Find where the given text appears and provide that cell's center as (X, Y) coordinate. 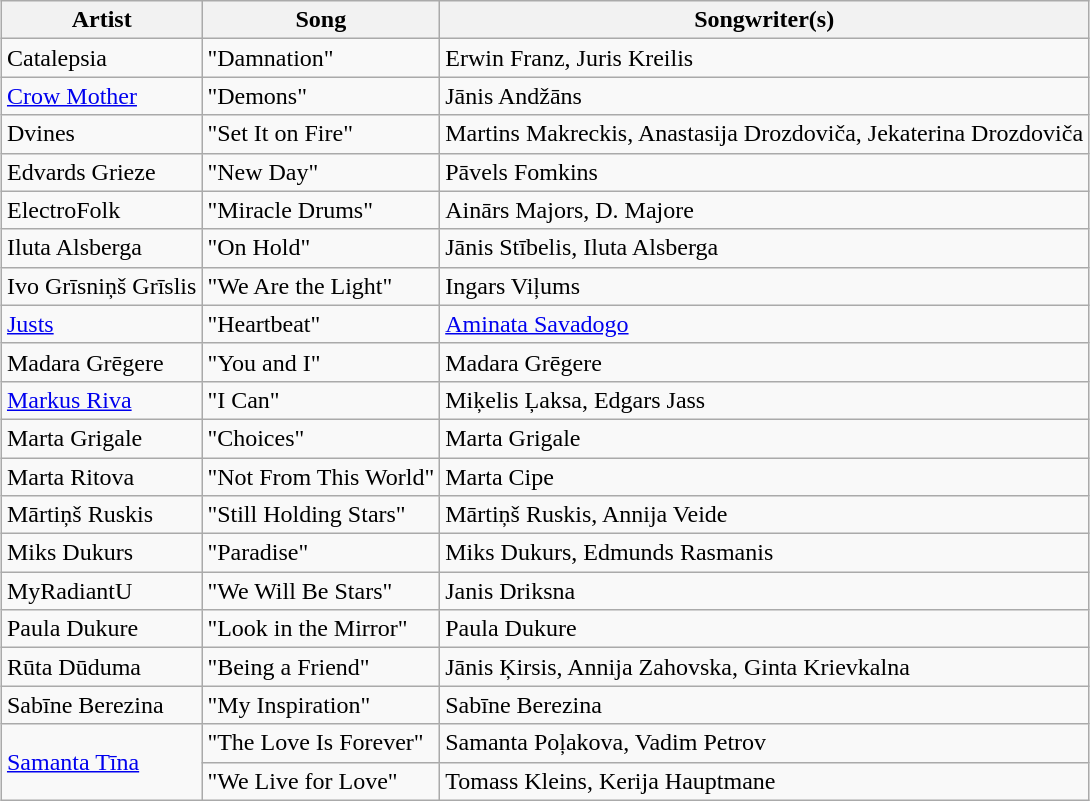
Pāvels Fomkins (764, 172)
Martins Makreckis, Anastasija Drozdoviča, Jekaterina Drozdoviča (764, 134)
Miķelis Ļaksa, Edgars Jass (764, 400)
Janis Driksna (764, 591)
"Paradise" (321, 553)
Crow Mother (101, 96)
Artist (101, 20)
Edvards Grieze (101, 172)
Markus Riva (101, 400)
Ivo Grīsniņš Grīslis (101, 286)
Miks Dukurs, Edmunds Rasmanis (764, 553)
"I Can" (321, 400)
"We Will Be Stars" (321, 591)
"You and I" (321, 362)
Catalepsia (101, 58)
"Not From This World" (321, 477)
"My Inspiration" (321, 705)
"Being a Friend" (321, 667)
"Heartbeat" (321, 324)
"Look in the Mirror" (321, 629)
Jānis Ķirsis, Annija Zahovska, Ginta Krievkalna (764, 667)
Aminata Savadogo (764, 324)
"Choices" (321, 438)
Mārtiņš Ruskis (101, 515)
Jānis Andžāns (764, 96)
Ainārs Majors, D. Majore (764, 210)
Ingars Viļums (764, 286)
Samanta Poļakova, Vadim Petrov (764, 743)
Marta Ritova (101, 477)
MyRadiantU (101, 591)
"Damnation" (321, 58)
Marta Cipe (764, 477)
Iluta Alsberga (101, 248)
"Still Holding Stars" (321, 515)
Samanta Tīna (101, 762)
Jānis Stībelis, Iluta Alsberga (764, 248)
ElectroFolk (101, 210)
Mārtiņš Ruskis, Annija Veide (764, 515)
Rūta Dūduma (101, 667)
Songwriter(s) (764, 20)
"Miracle Drums" (321, 210)
Tomass Kleins, Kerija Hauptmane (764, 781)
"We Live for Love" (321, 781)
Erwin Franz, Juris Kreilis (764, 58)
Miks Dukurs (101, 553)
"New Day" (321, 172)
"Set It on Fire" (321, 134)
"The Love Is Forever" (321, 743)
"On Hold" (321, 248)
Dvines (101, 134)
"Demons" (321, 96)
"We Are the Light" (321, 286)
Song (321, 20)
Justs (101, 324)
